From the cell containing the given text, extract its center point as (x, y) coordinate. 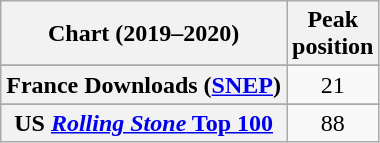
88 (332, 123)
Chart (2019–2020) (144, 34)
France Downloads (SNEP) (144, 85)
Peakposition (332, 34)
21 (332, 85)
US Rolling Stone Top 100 (144, 123)
